Search for the cell housing the specified text and yield its [x, y] center coordinate. 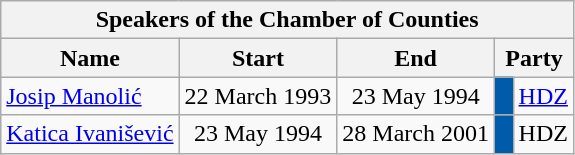
22 March 1993 [258, 96]
Josip Manolić [90, 96]
Start [258, 58]
28 March 2001 [416, 134]
Name [90, 58]
Katica Ivanišević [90, 134]
End [416, 58]
Speakers of the Chamber of Counties [288, 20]
Party [534, 58]
